Find where the given text appears and provide that cell's center as (x, y) coordinate. 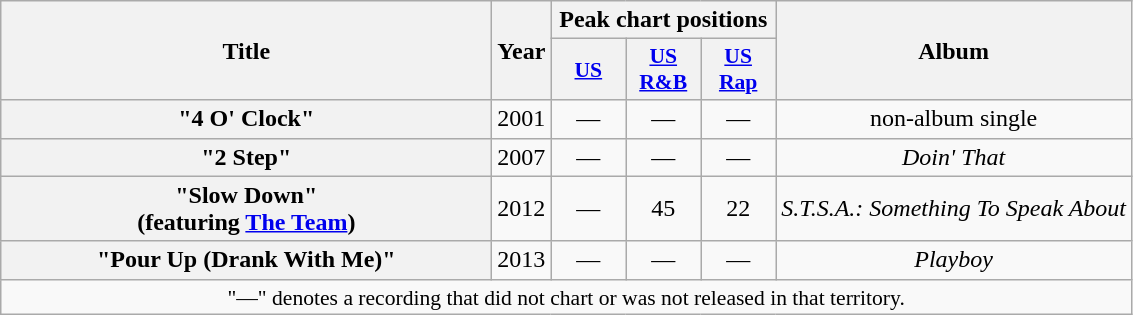
2007 (522, 157)
"Pour Up (Drank With Me)" (246, 260)
"Slow Down"(featuring The Team) (246, 208)
S.T.S.A.: Something To Speak About (954, 208)
22 (738, 208)
non-album single (954, 119)
2013 (522, 260)
US Rap (738, 70)
"2 Step" (246, 157)
Year (522, 50)
Playboy (954, 260)
Doin' That (954, 157)
US R&B (664, 70)
Album (954, 50)
2012 (522, 208)
"—" denotes a recording that did not chart or was not released in that territory. (566, 297)
45 (664, 208)
2001 (522, 119)
"4 O' Clock" (246, 119)
Title (246, 50)
US (588, 70)
Peak chart positions (664, 20)
